Provide the [x, y] coordinate of the cell's center where the given text is located.  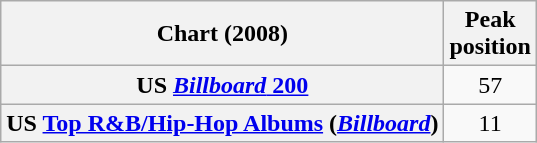
57 [490, 85]
Peakposition [490, 34]
US Top R&B/Hip-Hop Albums (Billboard) [222, 123]
US Billboard 200 [222, 85]
11 [490, 123]
Chart (2008) [222, 34]
